Provide the (X, Y) coordinate of the cell's center where the given text is located.  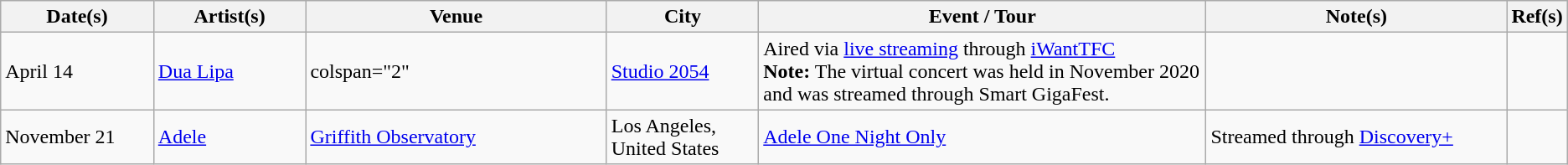
Streamed through Discovery+ (1357, 137)
Artist(s) (230, 17)
Venue (456, 17)
Adele (230, 137)
Los Angeles, United States (683, 137)
April 14 (77, 71)
Adele One Night Only (983, 137)
Griffith Observatory (456, 137)
City (683, 17)
Event / Tour (983, 17)
Aired via live streaming through iWantTFCNote: The virtual concert was held in November 2020 and was streamed through Smart GigaFest. (983, 71)
colspan="2" (456, 71)
Dua Lipa (230, 71)
Date(s) (77, 17)
Studio 2054 (683, 71)
Ref(s) (1537, 17)
November 21 (77, 137)
Note(s) (1357, 17)
